Return the [x, y] coordinate for the center point of the cell that contains the specified text.  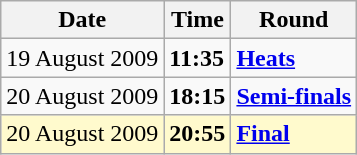
18:15 [198, 96]
Semi-finals [294, 96]
Round [294, 20]
11:35 [198, 58]
Date [82, 20]
Time [198, 20]
Heats [294, 58]
19 August 2009 [82, 58]
20:55 [198, 134]
Final [294, 134]
